Determine the [X, Y] coordinate at the center of the cell enclosing the given text.  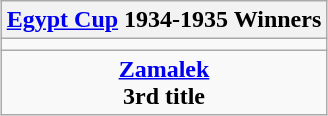
Egypt Cup 1934-1935 Winners [164, 20]
Zamalek3rd title [164, 82]
